Detect which cell encompasses the target text, then output its [x, y] center coordinate. 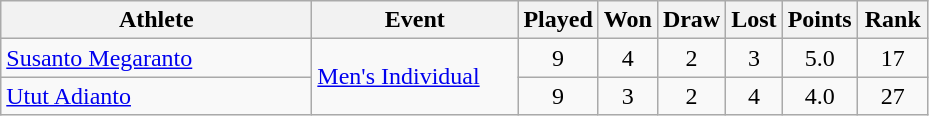
Won [628, 20]
17 [892, 58]
Men's Individual [415, 77]
Rank [892, 20]
Draw [691, 20]
27 [892, 96]
4.0 [820, 96]
Lost [754, 20]
5.0 [820, 58]
Susanto Megaranto [156, 58]
Athlete [156, 20]
Points [820, 20]
Utut Adianto [156, 96]
Played [558, 20]
Event [415, 20]
